Identify which cell holds the provided text, then report its (x, y) central coordinate. 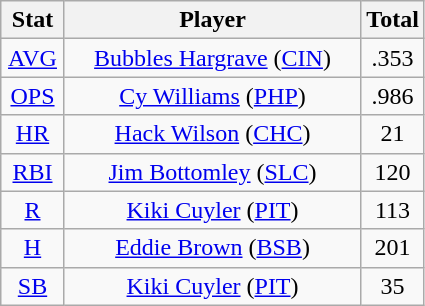
H (33, 248)
HR (33, 134)
Cy Williams (PHP) (212, 96)
Eddie Brown (BSB) (212, 248)
Total (393, 20)
SB (33, 286)
Player (212, 20)
RBI (33, 172)
Bubbles Hargrave (CIN) (212, 58)
Jim Bottomley (SLC) (212, 172)
OPS (33, 96)
Hack Wilson (CHC) (212, 134)
120 (393, 172)
113 (393, 210)
AVG (33, 58)
35 (393, 286)
21 (393, 134)
201 (393, 248)
R (33, 210)
.986 (393, 96)
.353 (393, 58)
Stat (33, 20)
